Identify which cell holds the provided text, then report its [x, y] central coordinate. 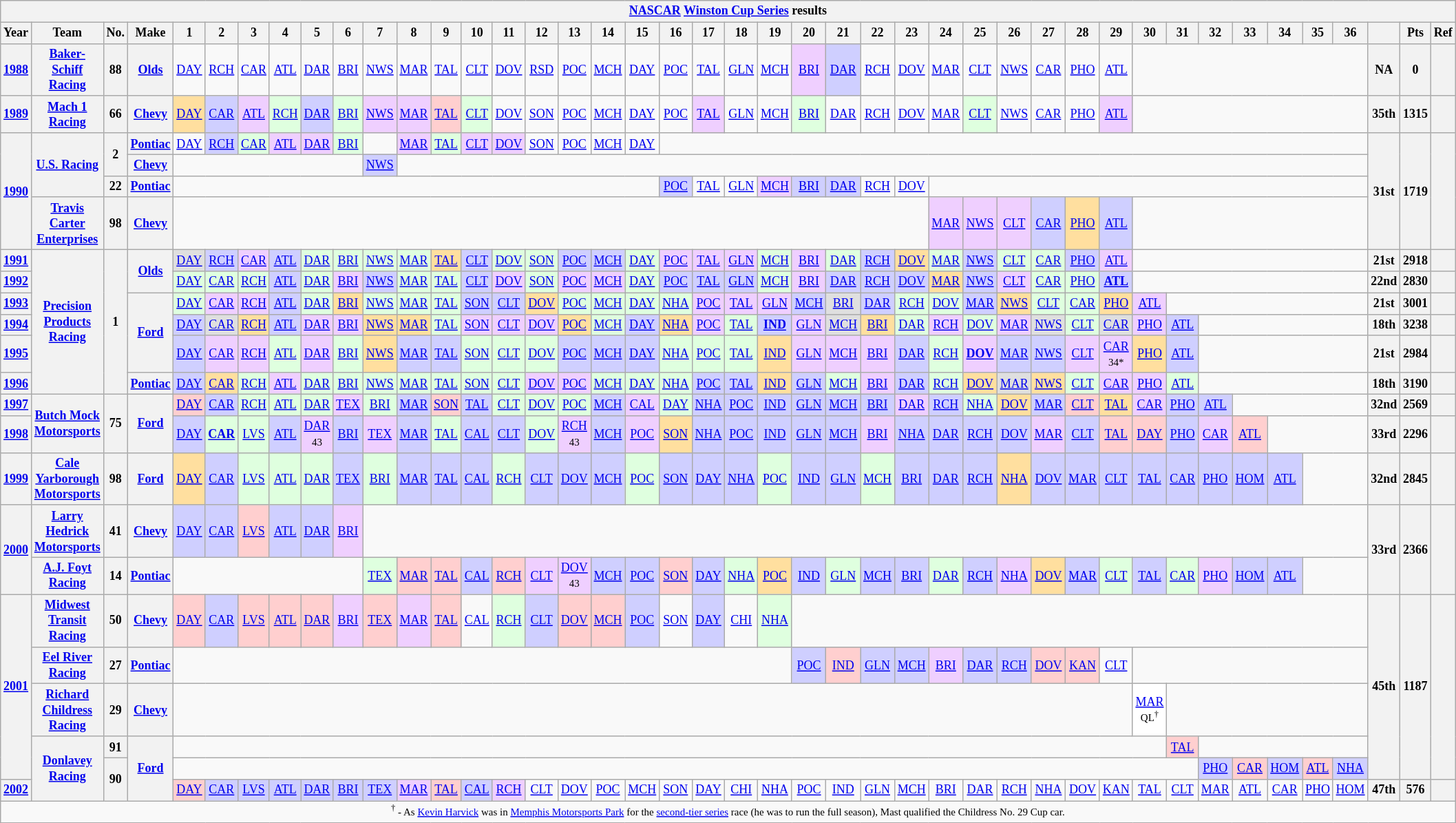
66 [116, 114]
1315 [1415, 114]
6 [348, 33]
5 [317, 33]
28 [1083, 33]
18 [741, 33]
Cale Yarborough Motorsports [67, 479]
Precision Products Racing [67, 322]
19 [775, 33]
2984 [1415, 354]
47th [1384, 789]
Pts [1415, 33]
4 [285, 33]
Mach 1 Racing [67, 114]
1988 [17, 70]
22nd [1384, 282]
13 [574, 33]
41 [116, 531]
17 [708, 33]
Butch Mock Motorsports [67, 423]
2569 [1415, 405]
35 [1318, 33]
45th [1384, 687]
35th [1384, 114]
DAR43 [317, 434]
Ref [1443, 33]
3 [254, 33]
1719 [1415, 191]
MARQL† [1150, 710]
2366 [1415, 550]
11 [509, 33]
2000 [17, 550]
3238 [1415, 325]
32 [1215, 33]
1994 [17, 325]
576 [1415, 789]
NASCAR Winston Cup Series results [728, 11]
1990 [17, 191]
2002 [17, 789]
1992 [17, 282]
Richard Childress Racing [67, 710]
8 [414, 33]
10 [476, 33]
88 [116, 70]
75 [116, 423]
1999 [17, 479]
33 [1250, 33]
Eel River Racing [67, 665]
Make [150, 33]
1187 [1415, 687]
36 [1351, 33]
34 [1285, 33]
1991 [17, 260]
Larry Hedrick Motorsports [67, 531]
Travis Carter Enterprises [67, 223]
20 [809, 33]
RCH43 [574, 434]
30 [1150, 33]
U.S. Racing [67, 165]
1989 [17, 114]
1993 [17, 303]
0 [1415, 70]
16 [676, 33]
9 [446, 33]
2296 [1415, 434]
RSD [542, 70]
1996 [17, 383]
Baker-Schiff Racing [67, 70]
CAR34* [1116, 354]
21 [843, 33]
DOV43 [574, 576]
2001 [17, 687]
50 [116, 621]
1997 [17, 405]
1995 [17, 354]
2845 [1415, 479]
24 [946, 33]
Midwest Transit Racing [67, 621]
No. [116, 33]
2830 [1415, 282]
31st [1384, 191]
23 [911, 33]
25 [980, 33]
NA [1384, 70]
91 [116, 747]
Year [17, 33]
1998 [17, 434]
26 [1014, 33]
Donlavey Racing [67, 769]
2918 [1415, 260]
15 [642, 33]
31 [1183, 33]
Team [67, 33]
A.J. Foyt Racing [67, 576]
3001 [1415, 303]
90 [116, 779]
12 [542, 33]
7 [380, 33]
3190 [1415, 383]
